Pinpoint the cell where the given text exists, returning its [x, y] midpoint coordinate. 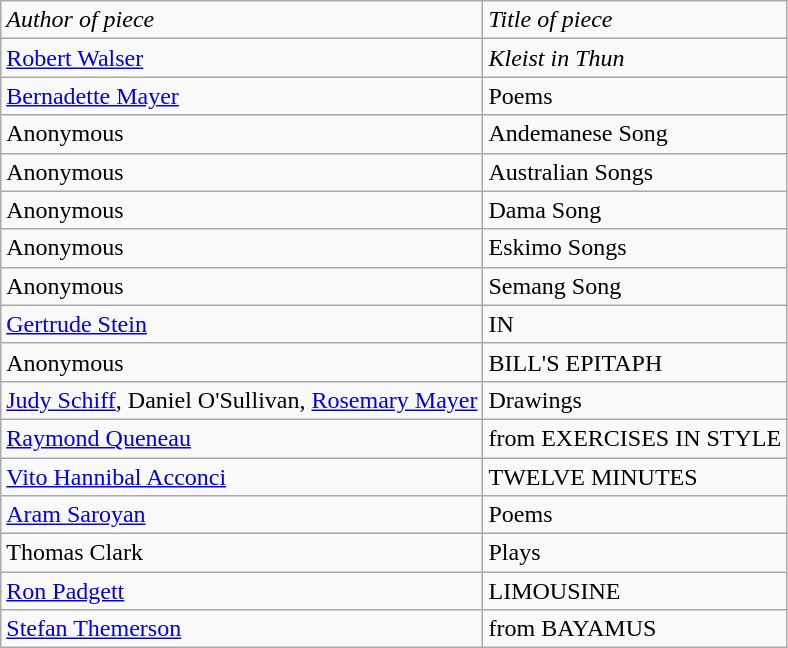
Australian Songs [635, 172]
Judy Schiff, Daniel O'Sullivan, Rosemary Mayer [242, 400]
Vito Hannibal Acconci [242, 477]
Ron Padgett [242, 591]
Stefan Themerson [242, 629]
Aram Saroyan [242, 515]
Eskimo Songs [635, 248]
Gertrude Stein [242, 324]
Drawings [635, 400]
BILL'S EPITAPH [635, 362]
IN [635, 324]
Thomas Clark [242, 553]
Bernadette Mayer [242, 96]
Plays [635, 553]
from BAYAMUS [635, 629]
Robert Walser [242, 58]
Semang Song [635, 286]
TWELVE MINUTES [635, 477]
Author of piece [242, 20]
from EXERCISES IN STYLE [635, 438]
LIMOUSINE [635, 591]
Dama Song [635, 210]
Raymond Queneau [242, 438]
Andemanese Song [635, 134]
Kleist in Thun [635, 58]
Title of piece [635, 20]
